Output the (x, y) coordinate of the center of the cell containing the given text.  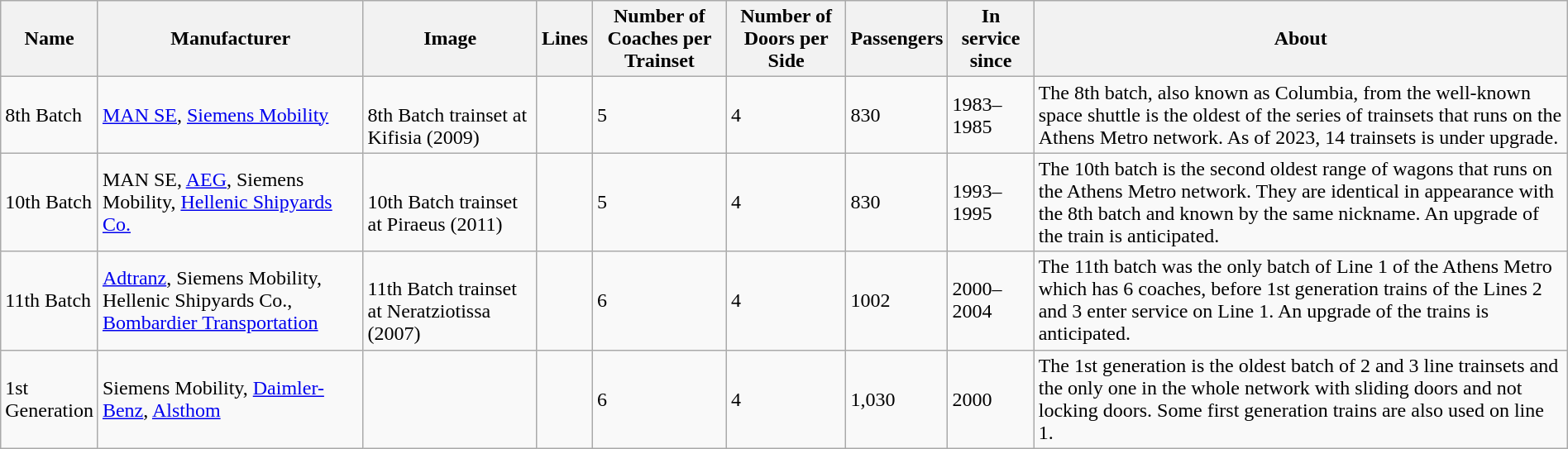
Lines (564, 39)
10th Batch (50, 202)
Number of Doors per Side (786, 39)
In service since (991, 39)
Adtranz, Siemens Mobility, Hellenic Shipyards Co., Bombardier Transportation (230, 301)
11th Batch (50, 301)
Passengers (896, 39)
1,030 (896, 399)
8th Batch trainset at Kifisia (2009) (450, 115)
1002 (896, 301)
About (1300, 39)
MAN SE, Siemens Mobility (230, 115)
Siemens Mobility, Daimler-Benz, Alsthοm (230, 399)
10th Batch trainset at Piraeus (2011) (450, 202)
1993–1995 (991, 202)
Image (450, 39)
2000 (991, 399)
MAN SE, AEG, Siemens Mobility, Hellenic Shipyards Co. (230, 202)
11th Batch trainset at Neratziotissa (2007) (450, 301)
8th Batch (50, 115)
1983–1985 (991, 115)
1stGeneration (50, 399)
Number of Coaches per Trainset (659, 39)
Name (50, 39)
2000–2004 (991, 301)
Manufacturer (230, 39)
